Identify which cell holds the provided text, then report its (x, y) central coordinate. 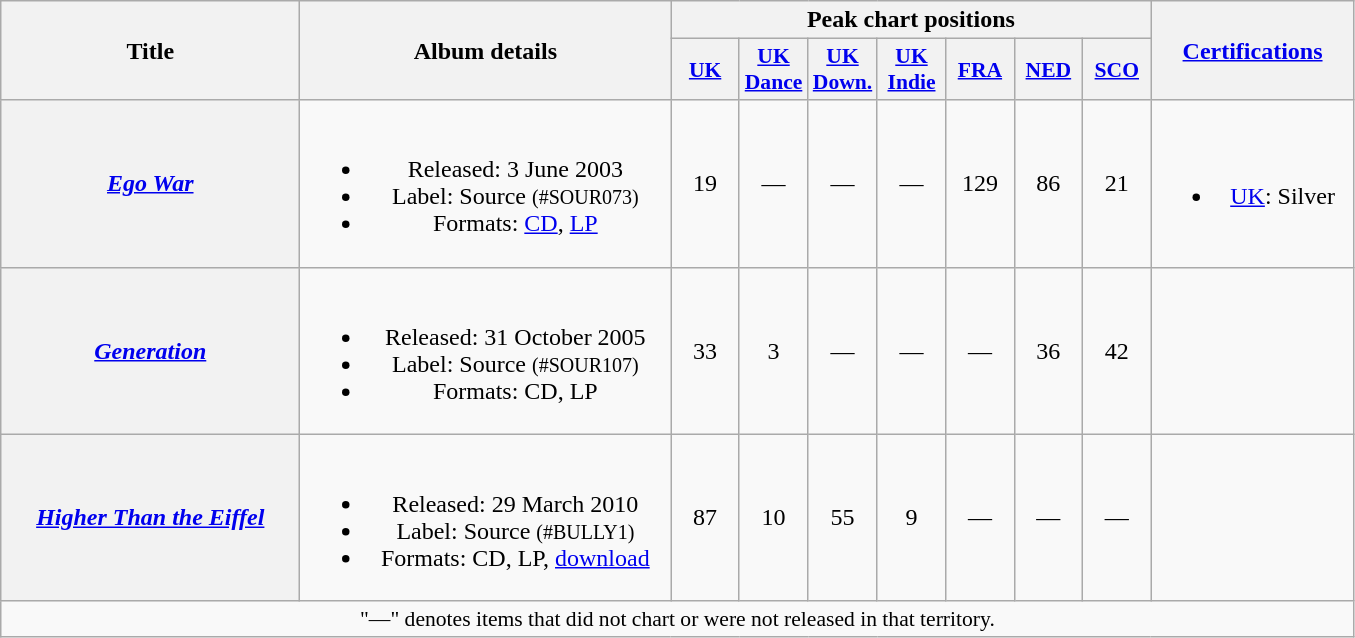
UK (705, 70)
3 (773, 350)
SCO (1117, 70)
10 (773, 518)
Higher Than the Eiffel (150, 518)
UKIndie (911, 70)
UKDance (773, 70)
Ego War (150, 184)
42 (1117, 350)
86 (1048, 184)
33 (705, 350)
19 (705, 184)
129 (980, 184)
Peak chart positions (911, 20)
FRA (980, 70)
Title (150, 50)
UK: Silver (1252, 184)
Certifications (1252, 50)
Generation (150, 350)
87 (705, 518)
Released: 3 June 2003Label: Source (#SOUR073)Formats: CD, LP (486, 184)
UKDown. (843, 70)
Released: 31 October 2005Label: Source (#SOUR107)Formats: CD, LP (486, 350)
21 (1117, 184)
NED (1048, 70)
9 (911, 518)
Released: 29 March 2010Label: Source (#BULLY1)Formats: CD, LP, download (486, 518)
36 (1048, 350)
55 (843, 518)
"—" denotes items that did not chart or were not released in that territory. (678, 619)
Album details (486, 50)
